Detect which cell encompasses the target text, then output its [X, Y] center coordinate. 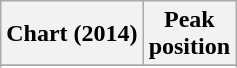
Chart (2014) [72, 34]
Peakposition [189, 34]
